For the text-containing cell, return its midpoint in [X, Y] coordinate format. 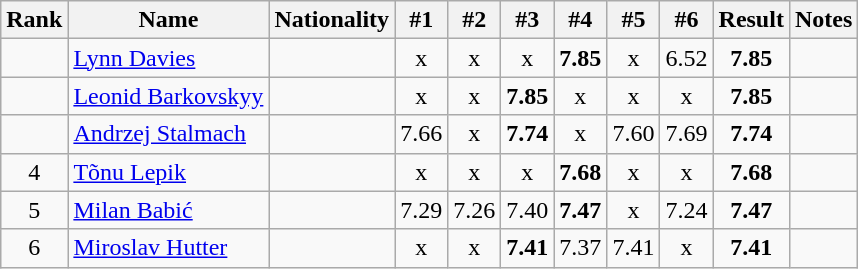
#3 [528, 20]
#2 [474, 20]
7.24 [686, 210]
7.40 [528, 210]
Notes [823, 20]
5 [34, 210]
Andrzej Stalmach [168, 134]
7.29 [422, 210]
7.60 [634, 134]
Miroslav Hutter [168, 248]
Tõnu Lepik [168, 172]
6 [34, 248]
#1 [422, 20]
Name [168, 20]
#5 [634, 20]
Milan Babić [168, 210]
6.52 [686, 58]
#4 [580, 20]
Rank [34, 20]
Leonid Barkovskyy [168, 96]
Nationality [332, 20]
Lynn Davies [168, 58]
7.69 [686, 134]
#6 [686, 20]
Result [751, 20]
4 [34, 172]
7.66 [422, 134]
7.26 [474, 210]
7.37 [580, 248]
